Return the [X, Y] coordinate for the center point of the cell that contains the specified text.  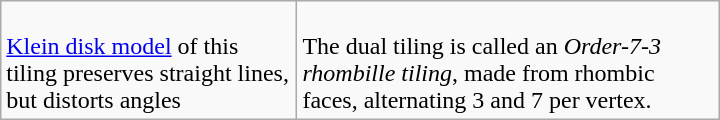
Klein disk model of this tiling preserves straight lines, but distorts angles [149, 60]
The dual tiling is called an Order-7-3 rhombille tiling, made from rhombic faces, alternating 3 and 7 per vertex. [508, 60]
